Capture the cell that displays the provided text and extract its [X, Y] central coordinate. 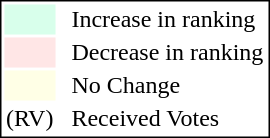
(RV) [29, 119]
Decrease in ranking [168, 53]
Increase in ranking [168, 19]
Received Votes [168, 119]
No Change [168, 85]
